Find where the given text appears and provide that cell's center as (X, Y) coordinate. 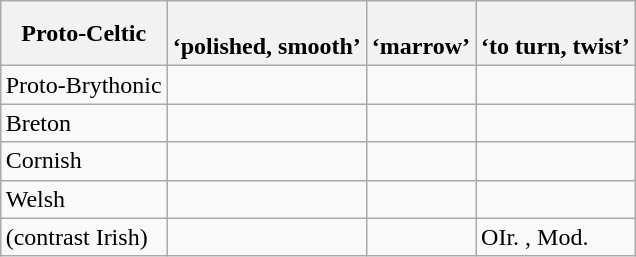
(contrast Irish) (84, 237)
Proto-Celtic (84, 34)
‘marrow’ (420, 34)
Cornish (84, 161)
‘to turn, twist’ (556, 34)
Proto-Brythonic (84, 85)
Welsh (84, 199)
OIr. , Mod. (556, 237)
Breton (84, 123)
‘polished, smooth’ (266, 34)
